Return (X, Y) of the center of cell containing provided text 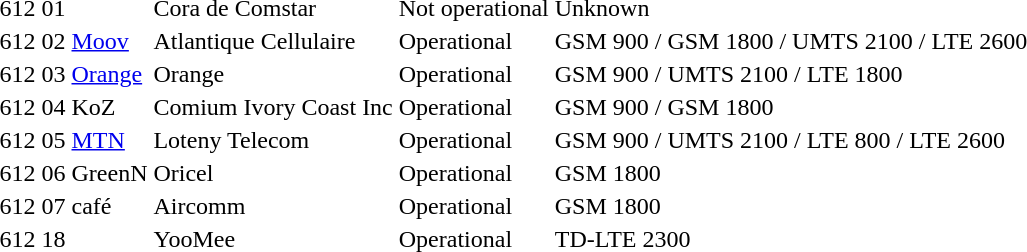
Loteny Telecom (273, 140)
06 (54, 173)
Oricel (273, 173)
05 (54, 140)
KoZ (110, 107)
02 (54, 41)
04 (54, 107)
MTN (110, 140)
03 (54, 74)
GreenN (110, 173)
café (110, 206)
Aircomm (273, 206)
07 (54, 206)
Moov (110, 41)
Comium Ivory Coast Inc (273, 107)
Atlantique Cellulaire (273, 41)
